Output the (X, Y) coordinate of the center of the cell containing the given text.  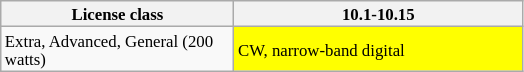
Extra, Advanced, General (200 watts) (118, 49)
License class (118, 14)
CW, narrow-band digital (378, 49)
10.1-10.15 (378, 14)
